Capture the cell that displays the provided text and extract its [X, Y] central coordinate. 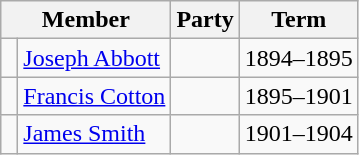
Member [86, 20]
1901–1904 [298, 134]
1895–1901 [298, 96]
Francis Cotton [94, 96]
Party [205, 20]
1894–1895 [298, 58]
James Smith [94, 134]
Term [298, 20]
Joseph Abbott [94, 58]
